Extract the [x, y] coordinate from the center of the cell holding the provided text.  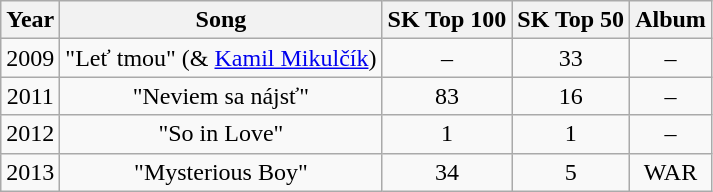
"Leť tmou" (& Kamil Mikulčík) [221, 58]
2012 [30, 134]
83 [447, 96]
SK Top 50 [571, 20]
SK Top 100 [447, 20]
16 [571, 96]
Album [671, 20]
2009 [30, 58]
Year [30, 20]
2013 [30, 172]
33 [571, 58]
"So in Love" [221, 134]
"Mysterious Boy" [221, 172]
Song [221, 20]
34 [447, 172]
2011 [30, 96]
WAR [671, 172]
5 [571, 172]
"Neviem sa nájsť" [221, 96]
